Return [x, y] of the center of cell containing provided text 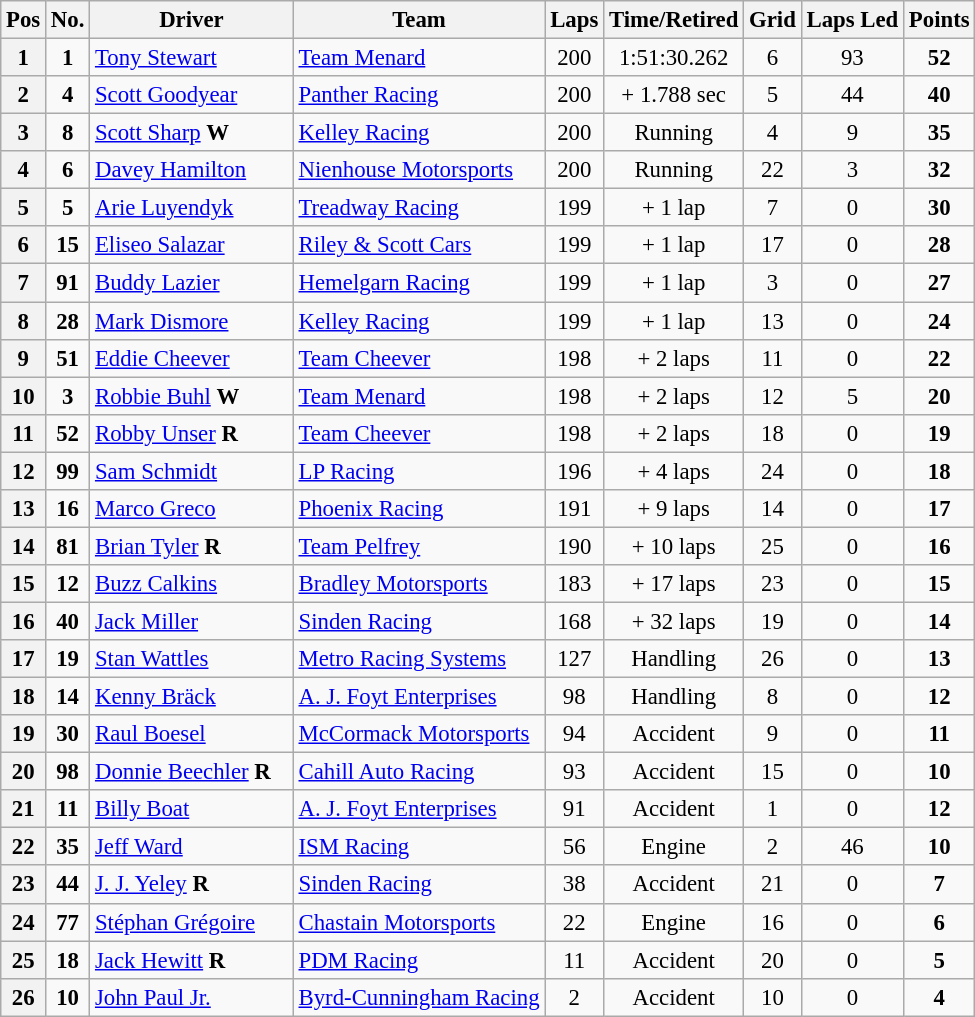
127 [574, 659]
Bradley Motorsports [419, 584]
Riley & Scott Cars [419, 245]
Jack Hewitt R [192, 960]
94 [574, 734]
Points [940, 20]
Stan Wattles [192, 659]
196 [574, 471]
+ 4 laps [674, 471]
1:51:30.262 [674, 58]
+ 1.788 sec [674, 95]
Eliseo Salazar [192, 245]
Buddy Lazier [192, 283]
190 [574, 546]
+ 32 laps [674, 621]
Jack Miller [192, 621]
Panther Racing [419, 95]
Eddie Cheever [192, 358]
Brian Tyler R [192, 546]
81 [68, 546]
Stéphan Grégoire [192, 922]
Robbie Buhl W [192, 396]
Robby Unser R [192, 433]
Raul Boesel [192, 734]
John Paul Jr. [192, 997]
Scott Sharp W [192, 133]
Kenny Bräck [192, 697]
Driver [192, 20]
56 [574, 847]
+ 9 laps [674, 509]
183 [574, 584]
Laps Led [852, 20]
No. [68, 20]
Chastain Motorsports [419, 922]
27 [940, 283]
Laps [574, 20]
Mark Dismore [192, 321]
Team [419, 20]
Marco Greco [192, 509]
Byrd-Cunningham Racing [419, 997]
Team Pelfrey [419, 546]
Tony Stewart [192, 58]
77 [68, 922]
Hemelgarn Racing [419, 283]
J. J. Yeley R [192, 885]
+ 10 laps [674, 546]
Sam Schmidt [192, 471]
Donnie Beechler R [192, 772]
Nienhouse Motorsports [419, 170]
Billy Boat [192, 809]
Davey Hamilton [192, 170]
Jeff Ward [192, 847]
Buzz Calkins [192, 584]
Time/Retired [674, 20]
99 [68, 471]
LP Racing [419, 471]
46 [852, 847]
Treadway Racing [419, 208]
Cahill Auto Racing [419, 772]
+ 17 laps [674, 584]
191 [574, 509]
PDM Racing [419, 960]
Phoenix Racing [419, 509]
168 [574, 621]
Pos [24, 20]
Metro Racing Systems [419, 659]
ISM Racing [419, 847]
Grid [772, 20]
38 [574, 885]
32 [940, 170]
McCormack Motorsports [419, 734]
Scott Goodyear [192, 95]
Arie Luyendyk [192, 208]
51 [68, 358]
